Determine the (x, y) coordinate at the center of the cell enclosing the given text.  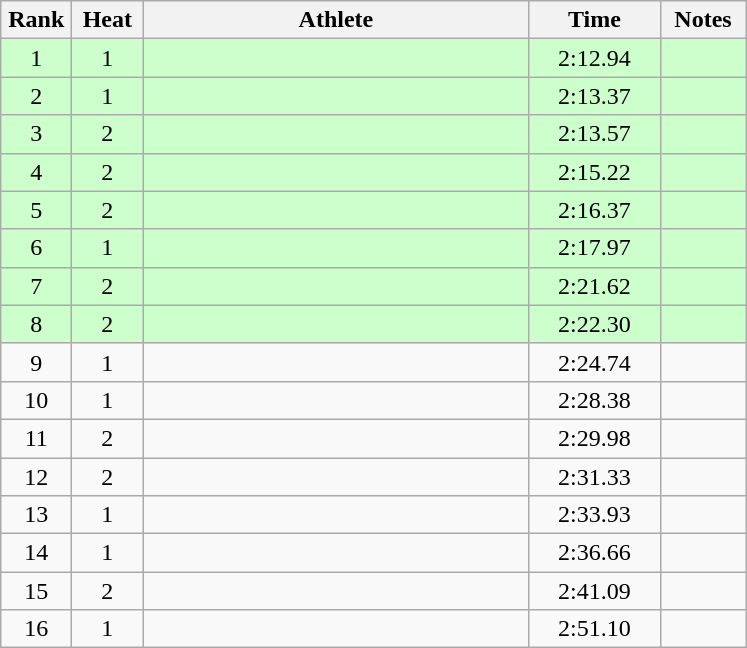
Athlete (336, 20)
Time (594, 20)
2:36.66 (594, 553)
2:28.38 (594, 400)
5 (36, 210)
2:29.98 (594, 438)
2:13.57 (594, 134)
2:12.94 (594, 58)
2:21.62 (594, 286)
4 (36, 172)
2:33.93 (594, 515)
13 (36, 515)
11 (36, 438)
15 (36, 591)
2:31.33 (594, 477)
3 (36, 134)
2:51.10 (594, 629)
2:41.09 (594, 591)
2:22.30 (594, 324)
9 (36, 362)
Rank (36, 20)
2:16.37 (594, 210)
2:24.74 (594, 362)
8 (36, 324)
Notes (703, 20)
14 (36, 553)
2:15.22 (594, 172)
6 (36, 248)
12 (36, 477)
2:17.97 (594, 248)
10 (36, 400)
16 (36, 629)
Heat (108, 20)
2:13.37 (594, 96)
7 (36, 286)
